Output the [X, Y] coordinate of the center of the cell containing the given text.  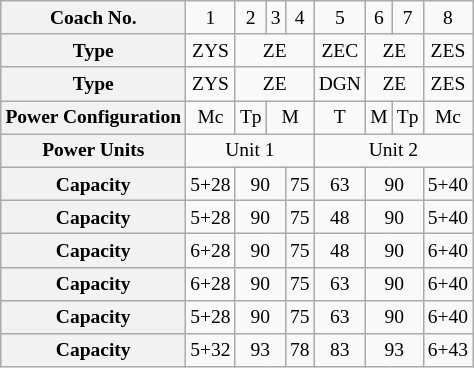
6 [380, 18]
8 [448, 18]
7 [408, 18]
Unit 2 [394, 150]
3 [276, 18]
1 [211, 18]
5+32 [211, 350]
DGN [340, 84]
Coach No. [94, 18]
5 [340, 18]
2 [250, 18]
4 [300, 18]
Power Configuration [94, 118]
ZEC [340, 50]
T [340, 118]
78 [300, 350]
83 [340, 350]
Power Units [94, 150]
Unit 1 [250, 150]
6+43 [448, 350]
